Locate the cell with the specified text and output its [x, y] center coordinate. 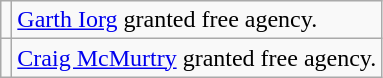
Craig McMurtry granted free agency. [197, 58]
Garth Iorg granted free agency. [197, 20]
